Return the [X, Y] coordinate for the center point of the cell that contains the specified text.  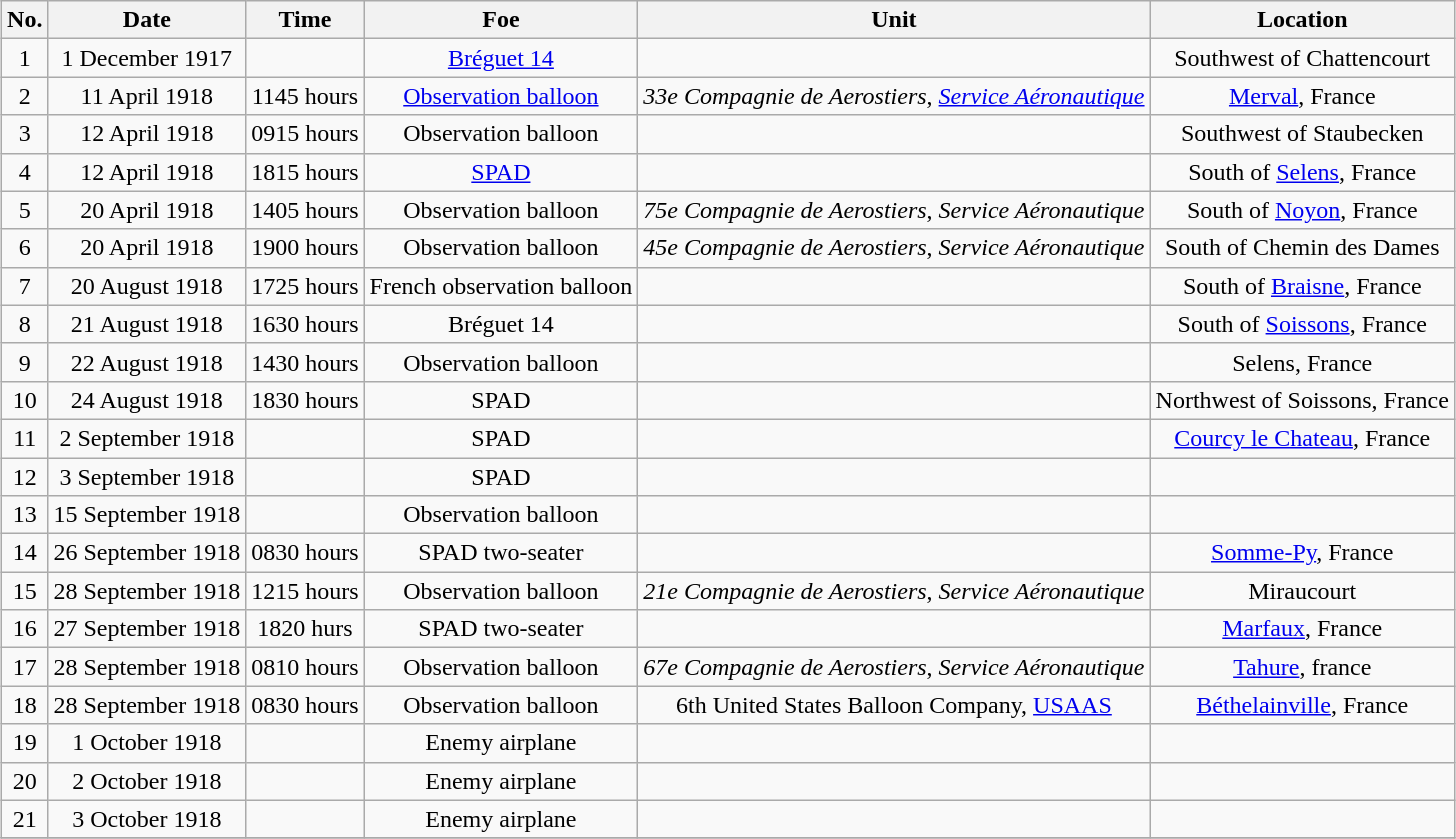
South of Soissons, France [1302, 324]
4 [25, 172]
Foe [501, 20]
Selens, France [1302, 362]
6th United States Balloon Company, USAAS [894, 705]
3 September 1918 [147, 477]
22 August 1918 [147, 362]
2 [25, 96]
Time [305, 20]
3 [25, 134]
1215 hours [305, 591]
1405 hours [305, 210]
1815 hours [305, 172]
0915 hours [305, 134]
33e Compagnie de Aerostiers, Service Aéronautique [894, 96]
2 October 1918 [147, 781]
South of Selens, France [1302, 172]
10 [25, 400]
1145 hours [305, 96]
Somme-Py, France [1302, 553]
South of Braisne, France [1302, 286]
21 [25, 819]
Northwest of Soissons, France [1302, 400]
Courcy le Chateau, France [1302, 438]
7 [25, 286]
Merval, France [1302, 96]
Miraucourt [1302, 591]
75e Compagnie de Aerostiers, Service Aéronautique [894, 210]
Béthelainville, France [1302, 705]
1430 hours [305, 362]
1 October 1918 [147, 743]
No. [25, 20]
15 September 1918 [147, 515]
11 [25, 438]
1 [25, 58]
French observation balloon [501, 286]
20 [25, 781]
16 [25, 629]
26 September 1918 [147, 553]
Marfaux, France [1302, 629]
15 [25, 591]
5 [25, 210]
21 August 1918 [147, 324]
1900 hours [305, 248]
9 [25, 362]
21e Compagnie de Aerostiers, Service Aéronautique [894, 591]
Southwest of Staubecken [1302, 134]
20 August 1918 [147, 286]
Tahure, france [1302, 667]
South of Noyon, France [1302, 210]
27 September 1918 [147, 629]
13 [25, 515]
1 December 1917 [147, 58]
12 [25, 477]
0810 hours [305, 667]
45e Compagnie de Aerostiers, Service Aéronautique [894, 248]
67e Compagnie de Aerostiers, Service Aéronautique [894, 667]
6 [25, 248]
17 [25, 667]
18 [25, 705]
2 September 1918 [147, 438]
Unit [894, 20]
Southwest of Chattencourt [1302, 58]
14 [25, 553]
Location [1302, 20]
1820 hurs [305, 629]
South of Chemin des Dames [1302, 248]
1725 hours [305, 286]
1830 hours [305, 400]
Date [147, 20]
24 August 1918 [147, 400]
19 [25, 743]
8 [25, 324]
11 April 1918 [147, 96]
1630 hours [305, 324]
3 October 1918 [147, 819]
